Detect which cell encompasses the target text, then output its (x, y) center coordinate. 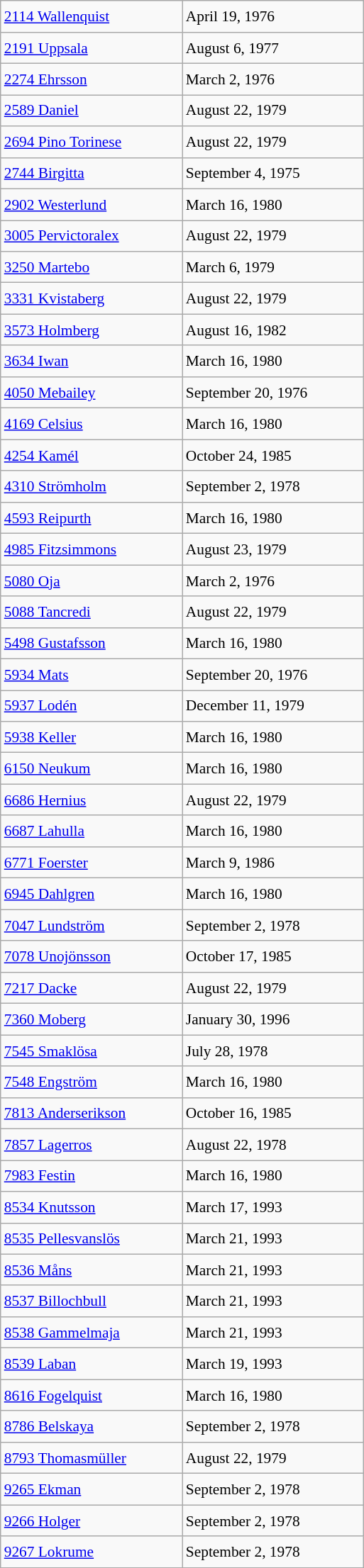
July 28, 1978 (272, 1051)
8616 Fogelquist (92, 1395)
8537 Billochbull (92, 1301)
8539 Laban (92, 1364)
March 17, 1993 (272, 1207)
4050 Mebailey (92, 393)
August 22, 1978 (272, 1144)
August 6, 1977 (272, 47)
5088 Tancredi (92, 612)
December 11, 1979 (272, 706)
6771 Foerster (92, 863)
8534 Knutsson (92, 1207)
October 16, 1985 (272, 1113)
6945 Dahlgren (92, 894)
7217 Dacke (92, 987)
April 19, 1976 (272, 16)
7047 Lundström (92, 925)
March 19, 1993 (272, 1364)
7983 Festin (92, 1176)
8793 Thomasmüller (92, 1457)
6686 Hernius (92, 800)
3250 Martebo (92, 267)
9267 Lokrume (92, 1552)
January 30, 1996 (272, 1019)
3634 Iwan (92, 361)
August 16, 1982 (272, 330)
2274 Ehrsson (92, 79)
4169 Celsius (92, 424)
9265 Ekman (92, 1489)
4254 Kamél (92, 455)
2114 Wallenquist (92, 16)
5934 Mats (92, 674)
2902 Westerlund (92, 204)
7360 Moberg (92, 1019)
7548 Engström (92, 1082)
6150 Neukum (92, 768)
7078 Unojönsson (92, 956)
7857 Lagerros (92, 1144)
2191 Uppsala (92, 47)
4593 Reipurth (92, 517)
5938 Keller (92, 737)
3331 Kvistaberg (92, 298)
5080 Oja (92, 581)
8786 Belskaya (92, 1426)
3573 Holmberg (92, 330)
3005 Pervictoralex (92, 236)
2589 Daniel (92, 111)
October 17, 1985 (272, 956)
7545 Smaklösa (92, 1051)
2744 Birgitta (92, 173)
August 23, 1979 (272, 549)
4310 Strömholm (92, 486)
October 24, 1985 (272, 455)
9266 Holger (92, 1521)
8536 Måns (92, 1270)
March 6, 1979 (272, 267)
4985 Fitzsimmons (92, 549)
6687 Lahulla (92, 831)
2694 Pino Torinese (92, 142)
March 9, 1986 (272, 863)
September 4, 1975 (272, 173)
8535 Pellesvanslös (92, 1238)
5498 Gustafsson (92, 643)
7813 Anderserikson (92, 1113)
5937 Lodén (92, 706)
8538 Gammelmaja (92, 1333)
